Identify which cell holds the provided text, then report its (X, Y) central coordinate. 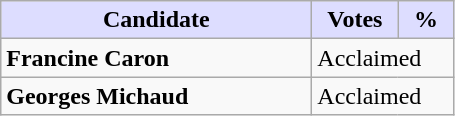
Votes (355, 20)
Francine Caron (156, 58)
% (426, 20)
Candidate (156, 20)
Georges Michaud (156, 96)
